Extract the [x, y] coordinate from the center of the cell holding the provided text.  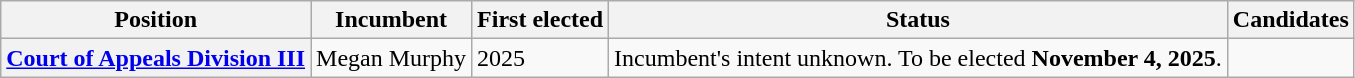
Candidates [1290, 20]
First elected [540, 20]
Incumbent [392, 20]
2025 [540, 58]
Court of Appeals Division III [156, 58]
Incumbent's intent unknown. To be elected November 4, 2025. [918, 58]
Position [156, 20]
Status [918, 20]
Megan Murphy [392, 58]
